Locate the cell with the specified text and output its (X, Y) center coordinate. 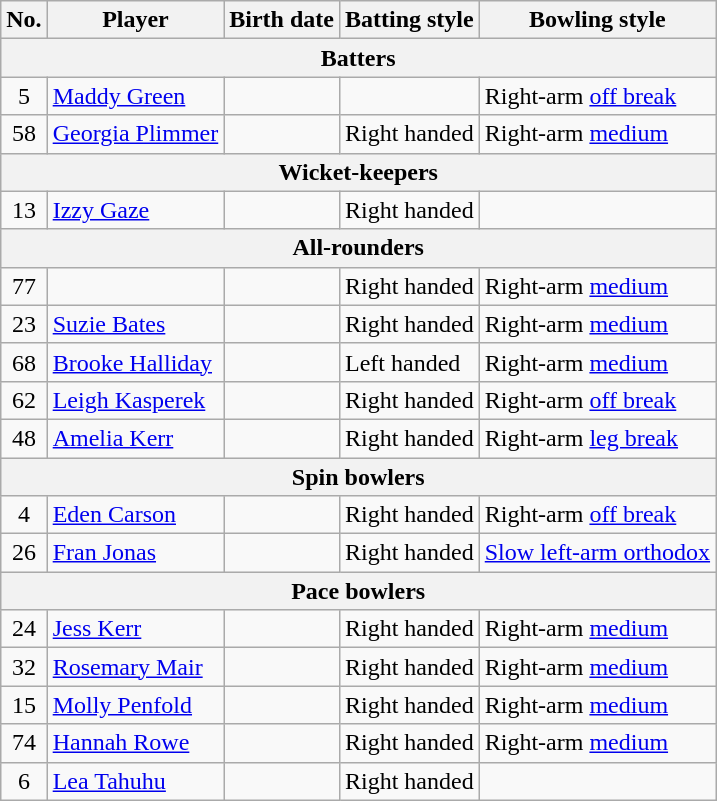
Pace bowlers (358, 591)
Slow left-arm orthodox (597, 553)
Hannah Rowe (136, 743)
6 (24, 781)
74 (24, 743)
Spin bowlers (358, 477)
32 (24, 667)
Suzie Bates (136, 324)
Molly Penfold (136, 705)
77 (24, 286)
13 (24, 210)
5 (24, 96)
48 (24, 438)
Wicket-keepers (358, 172)
Right-arm leg break (597, 438)
Bowling style (597, 20)
24 (24, 629)
Left handed (409, 362)
All-rounders (358, 248)
Maddy Green (136, 96)
15 (24, 705)
58 (24, 134)
4 (24, 515)
Birth date (282, 20)
Lea Tahuhu (136, 781)
62 (24, 400)
68 (24, 362)
Eden Carson (136, 515)
Leigh Kasperek (136, 400)
Jess Kerr (136, 629)
Izzy Gaze (136, 210)
Fran Jonas (136, 553)
26 (24, 553)
No. (24, 20)
Brooke Halliday (136, 362)
Amelia Kerr (136, 438)
Rosemary Mair (136, 667)
Player (136, 20)
Batting style (409, 20)
Batters (358, 58)
23 (24, 324)
Georgia Plimmer (136, 134)
